Scan for the cell matching the given text and deliver its [x, y] coordinate at center. 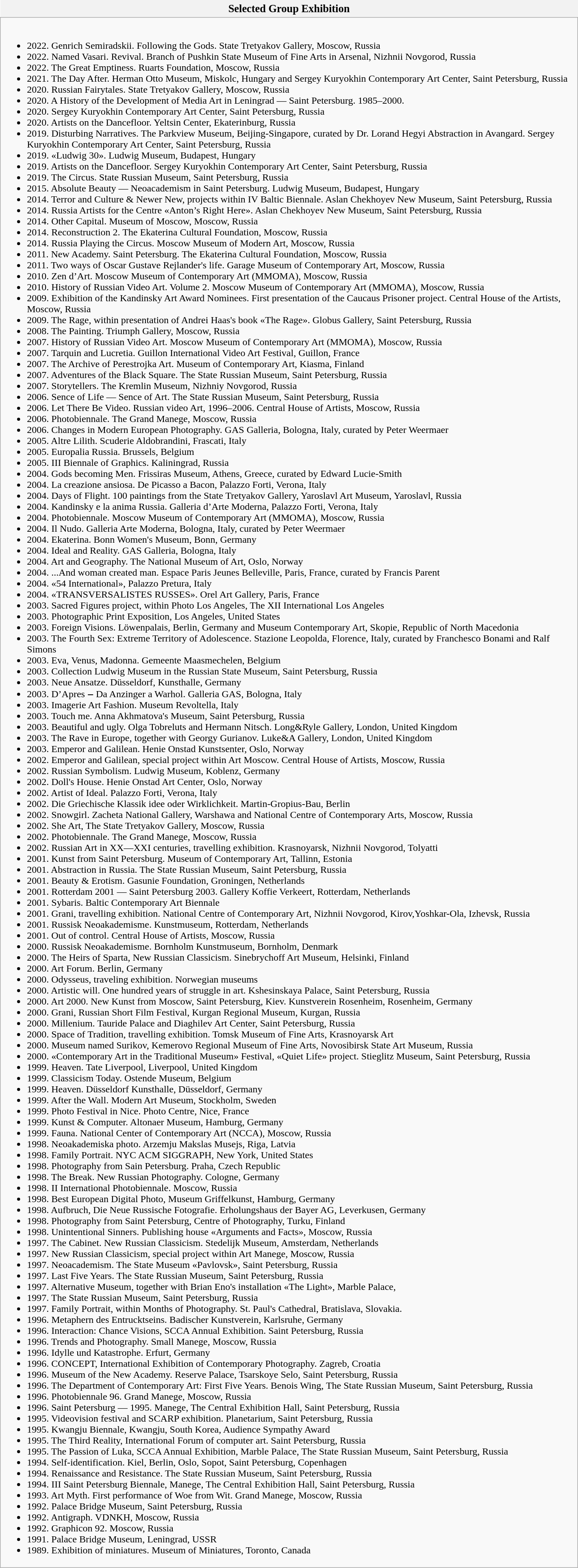
Selected Group Exhibition [289, 9]
